Output the [x, y] coordinate of the center of the cell containing the given text.  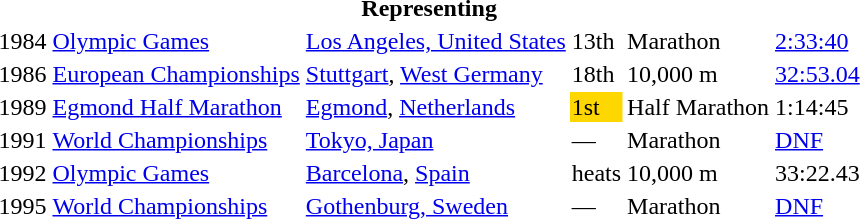
— [596, 140]
Tokyo, Japan [436, 140]
Egmond Half Marathon [176, 107]
Egmond, Netherlands [436, 107]
18th [596, 74]
Los Angeles, United States [436, 41]
1st [596, 107]
13th [596, 41]
Half Marathon [698, 107]
Barcelona, Spain [436, 173]
heats [596, 173]
European Championships [176, 74]
Stuttgart, West Germany [436, 74]
World Championships [176, 140]
